Capture the cell that displays the provided text and extract its (x, y) central coordinate. 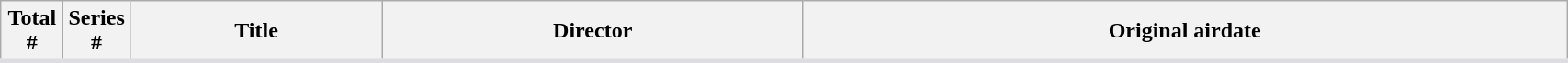
Series# (96, 31)
Title (255, 31)
Director (593, 31)
Total# (32, 31)
Original airdate (1185, 31)
